Find where the given text appears and provide that cell's center as [X, Y] coordinate. 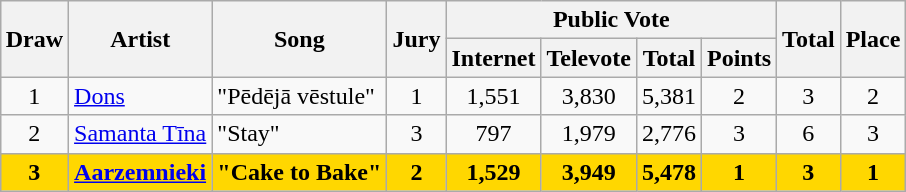
3,949 [588, 172]
Points [740, 58]
"Cake to Bake" [300, 172]
Dons [140, 96]
1,979 [588, 134]
6 [809, 134]
Aarzemnieki [140, 172]
Song [300, 39]
"Pēdējā vēstule" [300, 96]
Jury [416, 39]
Artist [140, 39]
Draw [34, 39]
3,830 [588, 96]
Internet [494, 58]
Public Vote [612, 20]
Samanta Tīna [140, 134]
5,478 [668, 172]
1,529 [494, 172]
797 [494, 134]
2,776 [668, 134]
Televote [588, 58]
Place [873, 39]
5,381 [668, 96]
1,551 [494, 96]
"Stay" [300, 134]
